Locate the cell with the specified text and output its [x, y] center coordinate. 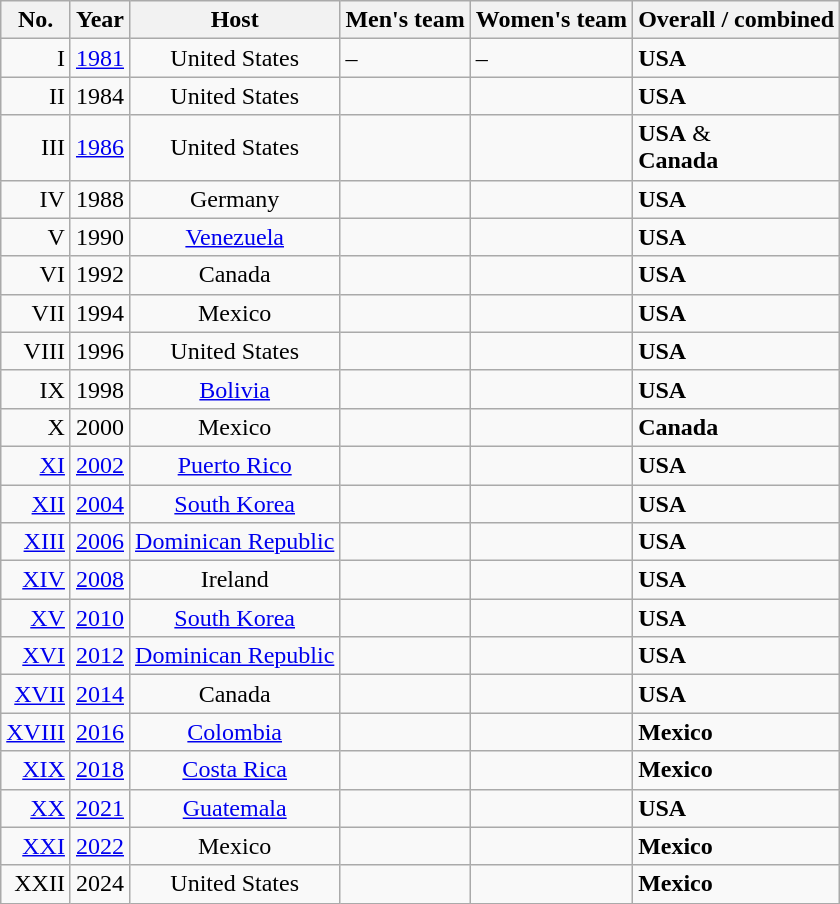
2000 [100, 427]
1998 [100, 389]
XIII [36, 542]
1992 [100, 275]
2002 [100, 465]
VII [36, 313]
1994 [100, 313]
Colombia [235, 732]
2018 [100, 770]
Overall / combined [736, 20]
Bolivia [235, 389]
Venezuela [235, 237]
Germany [235, 199]
XXI [36, 846]
XI [36, 465]
XIX [36, 770]
Year [100, 20]
2008 [100, 580]
III [36, 148]
1981 [100, 58]
No. [36, 20]
XVI [36, 656]
1990 [100, 237]
1988 [100, 199]
IX [36, 389]
XXII [36, 884]
Puerto Rico [235, 465]
XVII [36, 694]
I [36, 58]
Men's team [405, 20]
Host [235, 20]
1984 [100, 96]
2004 [100, 503]
XII [36, 503]
2010 [100, 618]
2022 [100, 846]
Costa Rica [235, 770]
2024 [100, 884]
Guatemala [235, 808]
VI [36, 275]
V [36, 237]
X [36, 427]
XV [36, 618]
2006 [100, 542]
Ireland [235, 580]
2021 [100, 808]
VIII [36, 351]
XIV [36, 580]
1986 [100, 148]
II [36, 96]
XX [36, 808]
Women's team [551, 20]
IV [36, 199]
1996 [100, 351]
XVIII [36, 732]
2016 [100, 732]
2014 [100, 694]
USA & Canada [736, 148]
2012 [100, 656]
